Determine the [X, Y] coordinate at the center of the cell enclosing the given text.  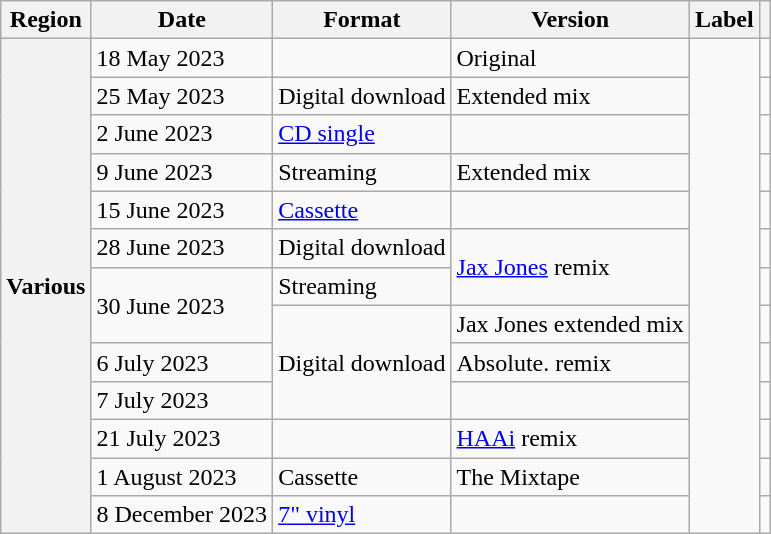
CD single [362, 134]
Format [362, 20]
Jax Jones remix [570, 267]
Original [570, 58]
Jax Jones extended mix [570, 324]
21 July 2023 [182, 438]
18 May 2023 [182, 58]
Label [724, 20]
8 December 2023 [182, 515]
7" vinyl [362, 515]
HAAi remix [570, 438]
15 June 2023 [182, 210]
Version [570, 20]
25 May 2023 [182, 96]
7 July 2023 [182, 400]
Region [46, 20]
1 August 2023 [182, 477]
6 July 2023 [182, 362]
Various [46, 286]
The Mixtape [570, 477]
30 June 2023 [182, 305]
28 June 2023 [182, 248]
Date [182, 20]
9 June 2023 [182, 172]
Absolute. remix [570, 362]
2 June 2023 [182, 134]
